Pinpoint the cell where the given text exists, returning its [x, y] midpoint coordinate. 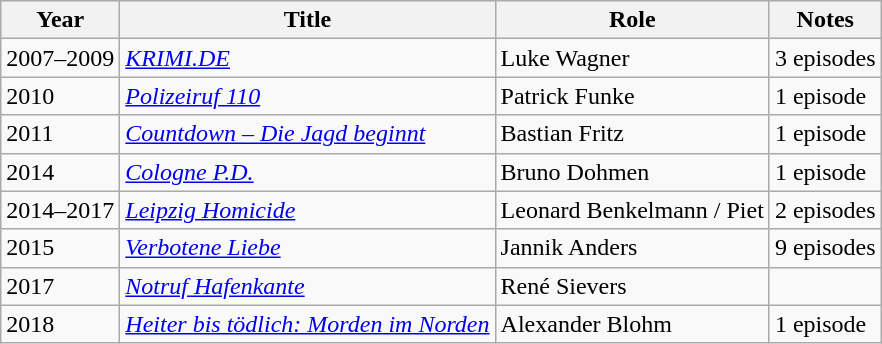
2015 [60, 248]
Verbotene Liebe [308, 248]
Bruno Dohmen [632, 172]
9 episodes [825, 248]
Leonard Benkelmann / Piet [632, 210]
2014–2017 [60, 210]
2007–2009 [60, 58]
Patrick Funke [632, 96]
2011 [60, 134]
Cologne P.D. [308, 172]
Year [60, 20]
Bastian Fritz [632, 134]
Notruf Hafenkante [308, 286]
Heiter bis tödlich: Morden im Norden [308, 324]
Title [308, 20]
2014 [60, 172]
René Sievers [632, 286]
Notes [825, 20]
KRIMI.DE [308, 58]
2018 [60, 324]
Role [632, 20]
Polizeiruf 110 [308, 96]
2010 [60, 96]
Luke Wagner [632, 58]
Jannik Anders [632, 248]
2017 [60, 286]
2 episodes [825, 210]
3 episodes [825, 58]
Alexander Blohm [632, 324]
Countdown – Die Jagd beginnt [308, 134]
Leipzig Homicide [308, 210]
